Provide the [X, Y] coordinate of the cell's center where the given text is located.  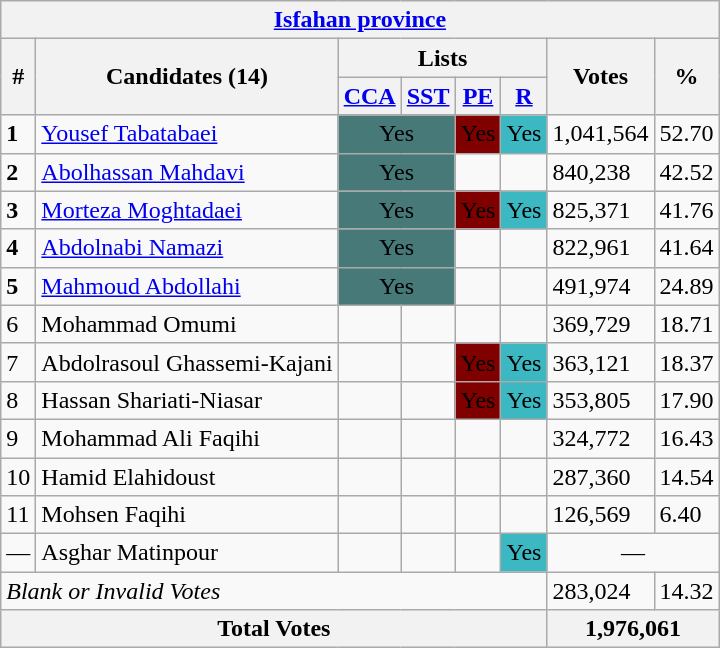
14.32 [686, 591]
Mahmoud Abdollahi [187, 286]
4 [18, 248]
PE [478, 96]
840,238 [600, 172]
% [686, 77]
287,360 [600, 477]
52.70 [686, 134]
17.90 [686, 400]
18.37 [686, 362]
9 [18, 438]
18.71 [686, 324]
Mohsen Faqihi [187, 515]
42.52 [686, 172]
363,121 [600, 362]
1,976,061 [633, 629]
353,805 [600, 400]
41.76 [686, 210]
10 [18, 477]
5 [18, 286]
3 [18, 210]
Lists [442, 58]
825,371 [600, 210]
Yousef Tabatabaei [187, 134]
Abdolnabi Namazi [187, 248]
SST [428, 96]
Hamid Elahidoust [187, 477]
491,974 [600, 286]
16.43 [686, 438]
11 [18, 515]
Abolhassan Mahdavi [187, 172]
369,729 [600, 324]
1 [18, 134]
7 [18, 362]
283,024 [600, 591]
Morteza Moghtadaei [187, 210]
# [18, 77]
Blank or Invalid Votes [274, 591]
822,961 [600, 248]
Mohammad Ali Faqihi [187, 438]
R [524, 96]
Total Votes [274, 629]
6.40 [686, 515]
2 [18, 172]
1,041,564 [600, 134]
126,569 [600, 515]
324,772 [600, 438]
6 [18, 324]
8 [18, 400]
Asghar Matinpour [187, 553]
14.54 [686, 477]
Mohammad Omumi [187, 324]
Isfahan province [360, 20]
Abdolrasoul Ghassemi-Kajani [187, 362]
Candidates (14) [187, 77]
Votes [600, 77]
Hassan Shariati-Niasar [187, 400]
41.64 [686, 248]
CCA [370, 96]
24.89 [686, 286]
